Identify which cell holds the provided text, then report its [x, y] central coordinate. 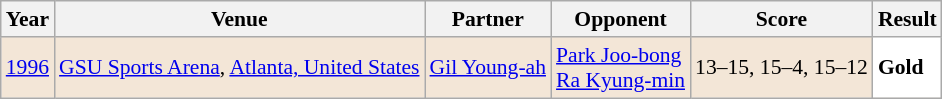
Year [28, 19]
Gold [908, 68]
13–15, 15–4, 15–12 [782, 68]
Opponent [620, 19]
Venue [239, 19]
Gil Young-ah [488, 68]
Score [782, 19]
1996 [28, 68]
Partner [488, 19]
Result [908, 19]
GSU Sports Arena, Atlanta, United States [239, 68]
Park Joo-bong Ra Kyung-min [620, 68]
